Pinpoint the cell where the given text exists, returning its [X, Y] midpoint coordinate. 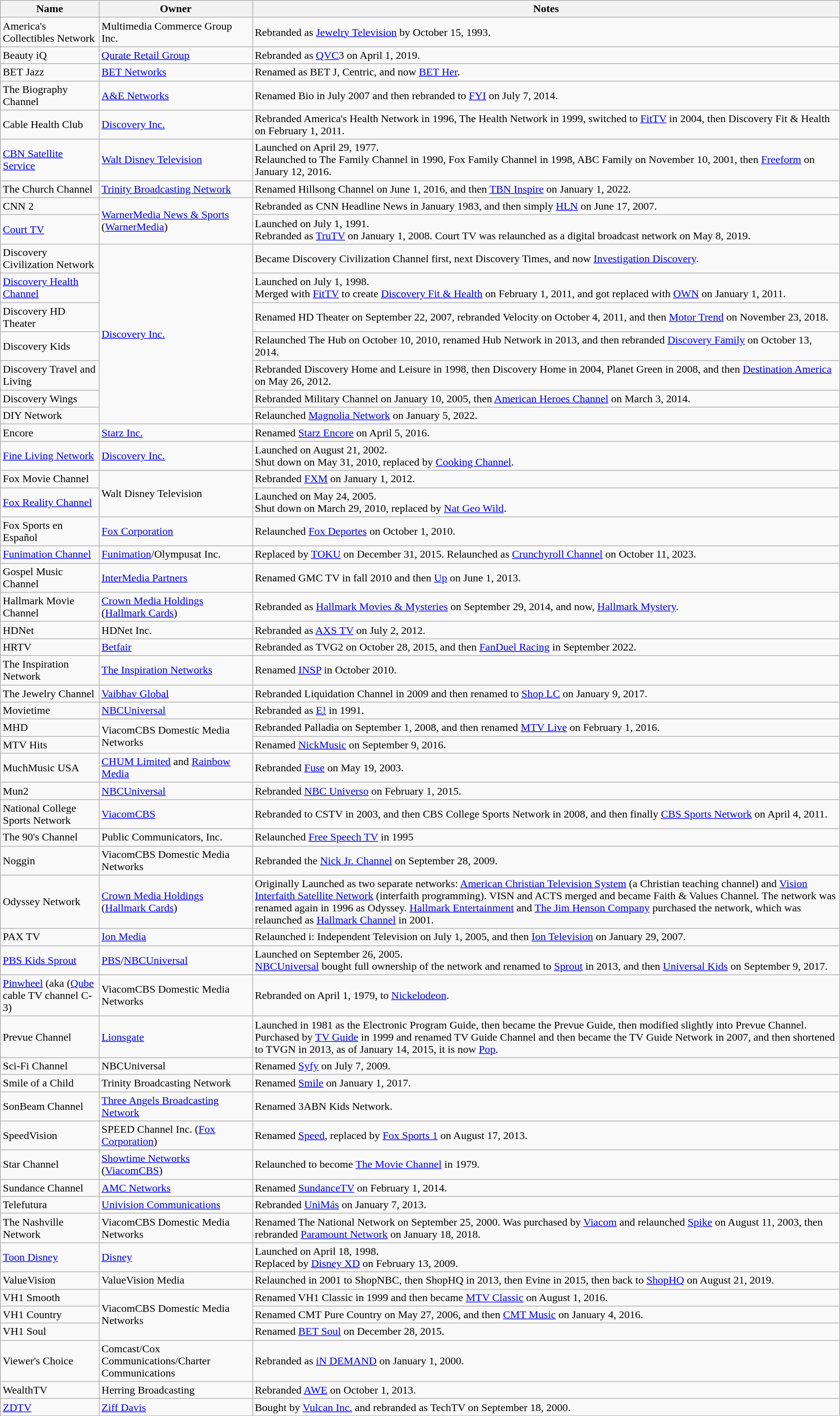
Funimation/Olympusat Inc. [176, 554]
CNN 2 [50, 206]
Noggin [50, 860]
Mun2 [50, 791]
Rebranded Fuse on May 19, 2003. [547, 768]
Launched on April 18, 1998.Replaced by Disney XD on February 13, 2009. [547, 1257]
Public Communicators, Inc. [176, 837]
Cable Health Club [50, 125]
Rebranded UniMás on January 7, 2013. [547, 1205]
Rebranded as CNN Headline News in January 1983, and then simply HLN on June 17, 2007. [547, 206]
Renamed HD Theater on September 22, 2007, rebranded Velocity on October 4, 2011, and then Motor Trend on November 23, 2018. [547, 317]
ValueVision Media [176, 1280]
Renamed INSP in October 2010. [547, 670]
Vaibhav Global [176, 694]
Rebranded as TVG2 on October 28, 2015, and then FanDuel Racing in September 2022. [547, 647]
Rebranded to CSTV in 2003, and then CBS College Sports Network in 2008, and then finally CBS Sports Network on April 4, 2011. [547, 814]
Rebranded America's Health Network in 1996, The Health Network in 1999, switched to FitTV in 2004, then Discovery Fit & Health on February 1, 2011. [547, 125]
Lionsgate [176, 1037]
Betfair [176, 647]
Replaced by TOKU on December 31, 2015. Relaunched as Crunchyroll Channel on October 11, 2023. [547, 554]
WarnerMedia News & Sports (WarnerMedia) [176, 221]
Fox Movie Channel [50, 479]
Smile of a Child [50, 1083]
Launched on May 24, 2005.Shut down on March 29, 2010, replaced by Nat Geo Wild. [547, 502]
The 90's Channel [50, 837]
PBS Kids Sprout [50, 960]
The Nashville Network [50, 1228]
MTV Hits [50, 745]
HRTV [50, 647]
CHUM Limited and Rainbow Media [176, 768]
Relaunched Fox Deportes on October 1, 2010. [547, 532]
Renamed BET Soul on December 28, 2015. [547, 1332]
ZDTV [50, 1407]
Name [50, 9]
Fine Living Network [50, 456]
HDNet [50, 630]
Fox Corporation [176, 532]
Multimedia Commerce Group Inc. [176, 32]
Notes [547, 9]
Renamed Syfy on July 7, 2009. [547, 1066]
CBN Satellite Service [50, 160]
Three Angels Broadcasting Network [176, 1106]
Toon Disney [50, 1257]
Comcast/Cox Communications/Charter Communications [176, 1361]
WealthTV [50, 1390]
Relaunched Free Speech TV in 1995 [547, 837]
DIY Network [50, 416]
Renamed Hillsong Channel on June 1, 2016, and then TBN Inspire on January 1, 2022. [547, 189]
Bought by Vulcan Inc. and rebranded as TechTV on September 18, 2000. [547, 1407]
Gospel Music Channel [50, 577]
Became Discovery Civilization Channel first, next Discovery Times, and now Investigation Discovery. [547, 259]
Relaunched The Hub on October 10, 2010, renamed Hub Network in 2013, and then rebranded Discovery Family on October 13, 2014. [547, 347]
The Inspiration Networks [176, 670]
PBS/NBCUniversal [176, 960]
Star Channel [50, 1165]
Rebranded the Nick Jr. Channel on September 28, 2009. [547, 860]
Renamed VH1 Classic in 1999 and then became MTV Classic on August 1, 2016. [547, 1297]
Ion Media [176, 937]
VH1 Soul [50, 1332]
Renamed SundanceTV on February 1, 2014. [547, 1188]
Sci-Fi Channel [50, 1066]
ValueVision [50, 1280]
SpeedVision [50, 1136]
AMC Networks [176, 1188]
Renamed Speed, replaced by Fox Sports 1 on August 17, 2013. [547, 1136]
Renamed Starz Encore on April 5, 2016. [547, 433]
Launched on July 1, 1998.Merged with FitTV to create Discovery Fit & Health on February 1, 2011, and got replaced with OWN on January 1, 2011. [547, 287]
Rebranded as AXS TV on July 2, 2012. [547, 630]
Renamed GMC TV in fall 2010 and then Up on June 1, 2013. [547, 577]
Rebranded FXM on January 1, 2012. [547, 479]
Movietime [50, 711]
Hallmark Movie Channel [50, 607]
Rebranded as E! in 1991. [547, 711]
BET Jazz [50, 72]
The Biography Channel [50, 95]
National College Sports Network [50, 814]
Rebranded on April 1, 1979, to Nickelodeon. [547, 995]
Renamed CMT Pure Country on May 27, 2006, and then CMT Music on January 4, 2016. [547, 1315]
Showtime Networks (ViacomCBS) [176, 1165]
Rebranded Liquidation Channel in 2009 and then renamed to Shop LC on January 9, 2017. [547, 694]
Funimation Channel [50, 554]
MuchMusic USA [50, 768]
VH1 Smooth [50, 1297]
Launched on July 1, 1991.Rebranded as TruTV on January 1, 2008. Court TV was relaunched as a digital broadcast network on May 8, 2019. [547, 229]
Rebranded as iN DEMAND on January 1, 2000. [547, 1361]
Telefutura [50, 1205]
Court TV [50, 229]
Renamed Bio in July 2007 and then rebranded to FYI on July 7, 2014. [547, 95]
Relaunched in 2001 to ShopNBC, then ShopHQ in 2013, then Evine in 2015, then back to ShopHQ on August 21, 2019. [547, 1280]
PAX TV [50, 937]
Fox Sports en Español [50, 532]
Disney [176, 1257]
Relaunched i: Independent Television on July 1, 2005, and then Ion Television on January 29, 2007. [547, 937]
Renamed Smile on January 1, 2017. [547, 1083]
Univision Communications [176, 1205]
Pinwheel (aka (Qube cable TV channel C-3) [50, 995]
The Church Channel [50, 189]
BET Networks [176, 72]
Ziff Davis [176, 1407]
Beauty iQ [50, 55]
Qurate Retail Group [176, 55]
Encore [50, 433]
Relaunched Magnolia Network on January 5, 2022. [547, 416]
America's Collectibles Network [50, 32]
Sundance Channel [50, 1188]
Rebranded AWE on October 1, 2013. [547, 1390]
SPEED Channel Inc. (Fox Corporation) [176, 1136]
Rebranded NBC Universo on February 1, 2015. [547, 791]
Prevue Channel [50, 1037]
Fox Reality Channel [50, 502]
Rebranded Discovery Home and Leisure in 1998, then Discovery Home in 2004, Planet Green in 2008, and then Destination America on May 26, 2012. [547, 375]
The Inspiration Network [50, 670]
Rebranded Military Channel on January 10, 2005, then American Heroes Channel on March 3, 2014. [547, 399]
Launched on August 21, 2002.Shut down on May 31, 2010, replaced by Cooking Channel. [547, 456]
MHD [50, 728]
Discovery Wings [50, 399]
Discovery Kids [50, 347]
Rebranded as Hallmark Movies & Mysteries on September 29, 2014, and now, Hallmark Mystery. [547, 607]
HDNet Inc. [176, 630]
SonBeam Channel [50, 1106]
A&E Networks [176, 95]
Discovery Civilization Network [50, 259]
Rebranded as QVC3 on April 1, 2019. [547, 55]
Rebranded as Jewelry Television by October 15, 1993. [547, 32]
Owner [176, 9]
Viewer's Choice [50, 1361]
Renamed as BET J, Centric, and now BET Her. [547, 72]
Renamed NickMusic on September 9, 2016. [547, 745]
Renamed 3ABN Kids Network. [547, 1106]
Discovery Travel and Living [50, 375]
Discovery Health Channel [50, 287]
VH1 Country [50, 1315]
Relaunched to become The Movie Channel in 1979. [547, 1165]
Herring Broadcasting [176, 1390]
The Jewelry Channel [50, 694]
ViacomCBS [176, 814]
Odyssey Network [50, 901]
Rebranded Palladia on September 1, 2008, and then renamed MTV Live on February 1, 2016. [547, 728]
Discovery HD Theater [50, 317]
InterMedia Partners [176, 577]
Starz Inc. [176, 433]
